Search for the cell housing the specified text and yield its (X, Y) center coordinate. 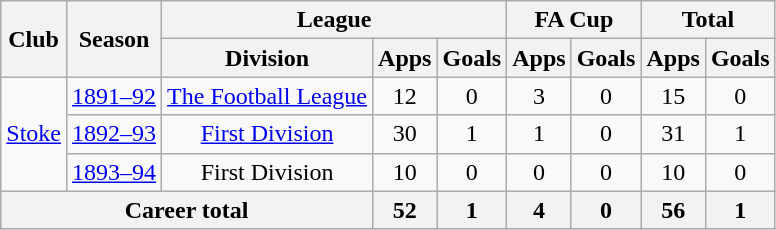
Stoke (34, 134)
Total (708, 20)
1893–94 (114, 172)
4 (539, 210)
15 (673, 96)
Season (114, 39)
12 (405, 96)
3 (539, 96)
30 (405, 134)
The Football League (268, 96)
1892–93 (114, 134)
Division (268, 58)
1891–92 (114, 96)
Club (34, 39)
League (334, 20)
FA Cup (574, 20)
31 (673, 134)
56 (673, 210)
Career total (187, 210)
52 (405, 210)
